Determine the (X, Y) coordinate at the center of the cell enclosing the given text.  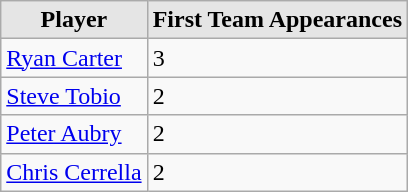
Peter Aubry (74, 134)
Ryan Carter (74, 58)
Player (74, 20)
First Team Appearances (277, 20)
Steve Tobio (74, 96)
Chris Cerrella (74, 172)
3 (277, 58)
